Detect which cell encompasses the target text, then output its [X, Y] center coordinate. 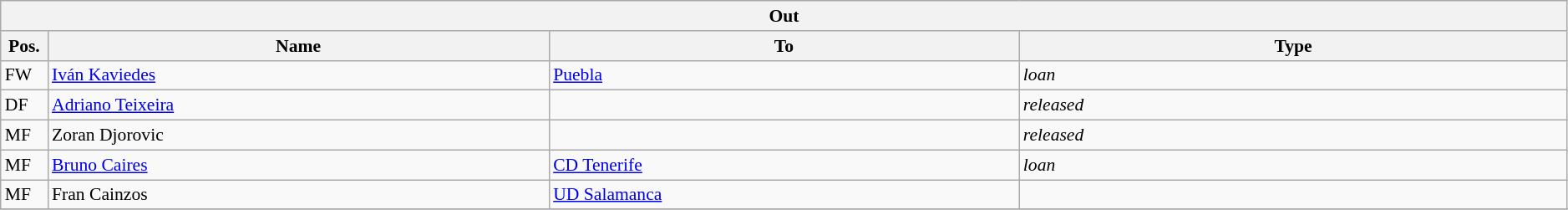
Name [298, 46]
Fran Cainzos [298, 195]
To [784, 46]
Iván Kaviedes [298, 75]
DF [24, 105]
Type [1293, 46]
FW [24, 75]
Puebla [784, 75]
Pos. [24, 46]
Adriano Teixeira [298, 105]
CD Tenerife [784, 165]
UD Salamanca [784, 195]
Out [784, 16]
Bruno Caires [298, 165]
Zoran Djorovic [298, 136]
